Detect which cell encompasses the target text, then output its [x, y] center coordinate. 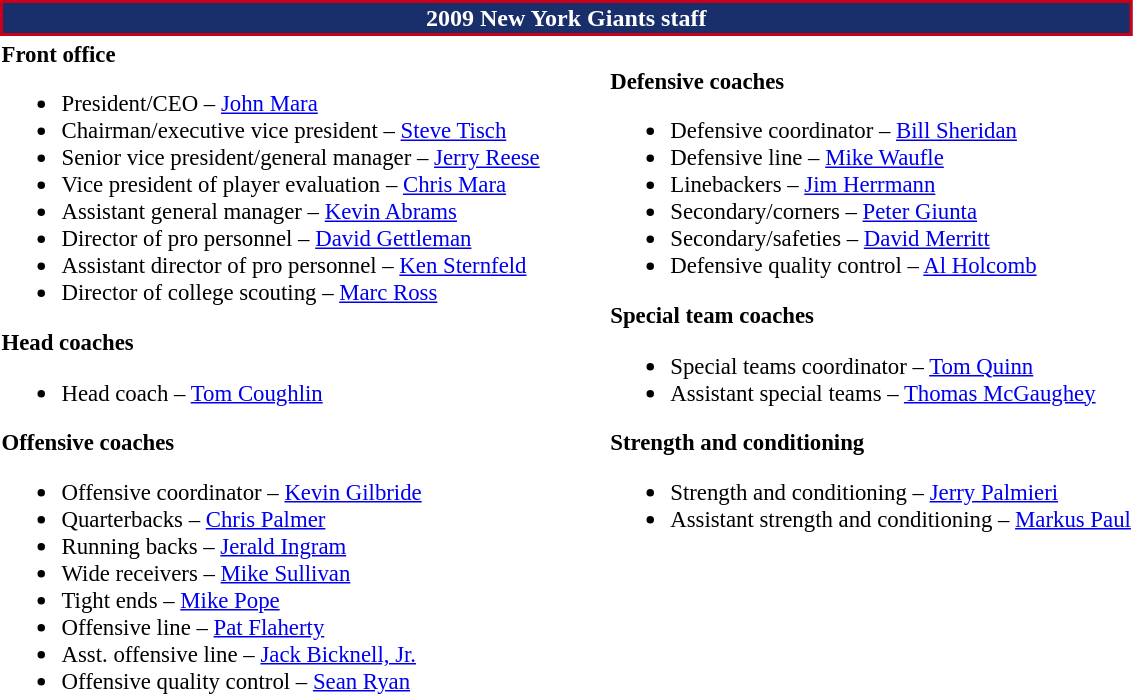
2009 New York Giants staff [566, 18]
